Identify which cell holds the provided text, then report its [X, Y] central coordinate. 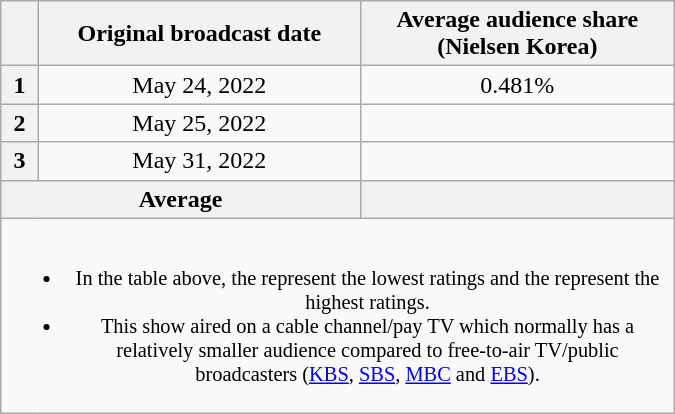
Original broadcast date [199, 34]
May 31, 2022 [199, 161]
May 24, 2022 [199, 85]
May 25, 2022 [199, 123]
3 [20, 161]
Average audience share(Nielsen Korea) [517, 34]
Average [181, 199]
2 [20, 123]
1 [20, 85]
0.481% [517, 85]
